Detect which cell encompasses the target text, then output its (x, y) center coordinate. 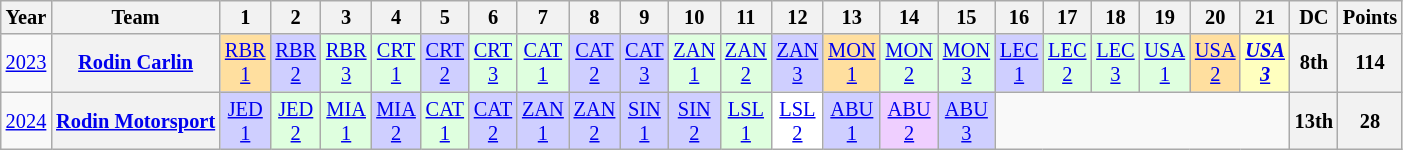
1 (245, 17)
6 (493, 17)
JED2 (295, 121)
13th (1314, 121)
17 (1067, 17)
LSL1 (746, 121)
Points (1370, 17)
ABU3 (966, 121)
Rodin Carlin (136, 63)
114 (1370, 63)
21 (1264, 17)
8 (595, 17)
4 (396, 17)
20 (1215, 17)
LEC1 (1019, 63)
5 (445, 17)
14 (908, 17)
MON3 (966, 63)
ABU2 (908, 121)
Year (26, 17)
LEC2 (1067, 63)
ABU1 (852, 121)
CRT3 (493, 63)
MON2 (908, 63)
RBR1 (245, 63)
7 (543, 17)
16 (1019, 17)
CRT1 (396, 63)
9 (644, 17)
MON1 (852, 63)
RBR2 (295, 63)
8th (1314, 63)
2024 (26, 121)
Rodin Motorsport (136, 121)
USA2 (1215, 63)
2 (295, 17)
13 (852, 17)
2023 (26, 63)
12 (798, 17)
SIN2 (694, 121)
3 (346, 17)
MIA2 (396, 121)
18 (1115, 17)
CRT2 (445, 63)
CAT3 (644, 63)
LSL2 (798, 121)
Team (136, 17)
11 (746, 17)
15 (966, 17)
LEC3 (1115, 63)
DC (1314, 17)
SIN1 (644, 121)
28 (1370, 121)
MIA1 (346, 121)
19 (1165, 17)
10 (694, 17)
USA1 (1165, 63)
ZAN3 (798, 63)
JED1 (245, 121)
USA3 (1264, 63)
RBR3 (346, 63)
